Determine the [x, y] coordinate at the center of the cell enclosing the given text.  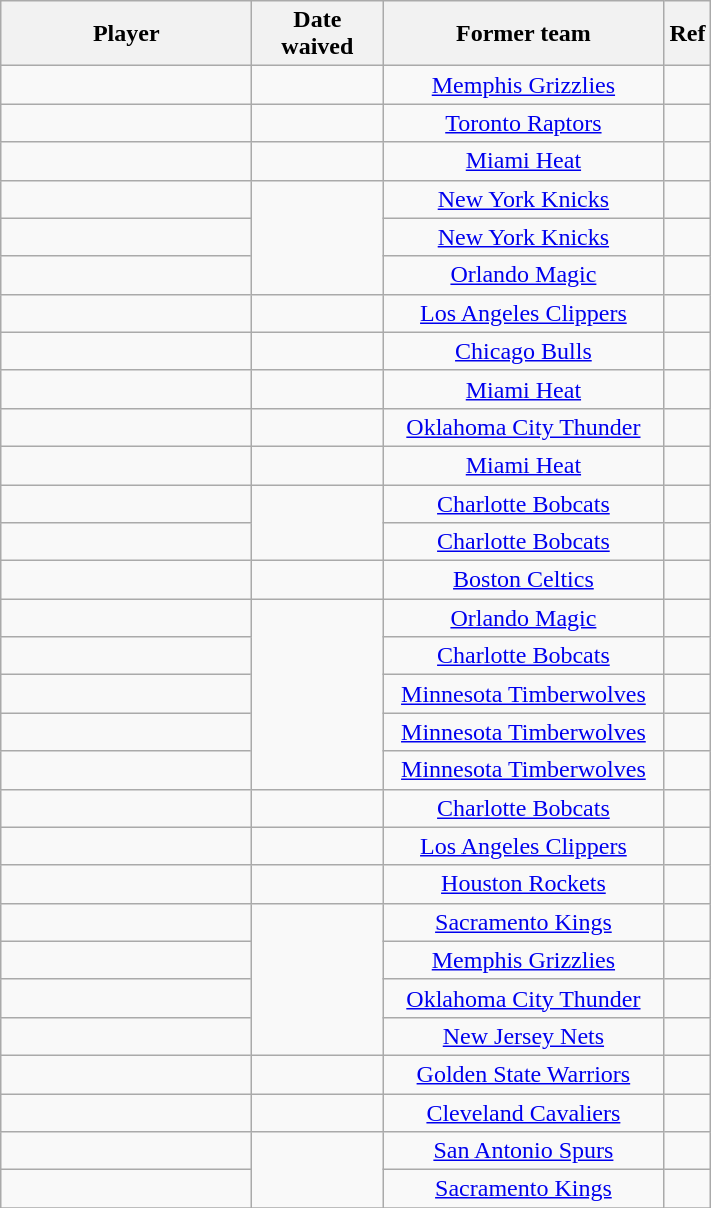
Toronto Raptors [524, 123]
San Antonio Spurs [524, 1151]
New Jersey Nets [524, 1036]
Houston Rockets [524, 884]
Boston Celtics [524, 580]
Chicago Bulls [524, 351]
Player [126, 34]
Former team [524, 34]
Cleveland Cavaliers [524, 1113]
Ref [688, 34]
Date waived [318, 34]
Golden State Warriors [524, 1074]
